Pinpoint the cell where the given text exists, returning its [X, Y] midpoint coordinate. 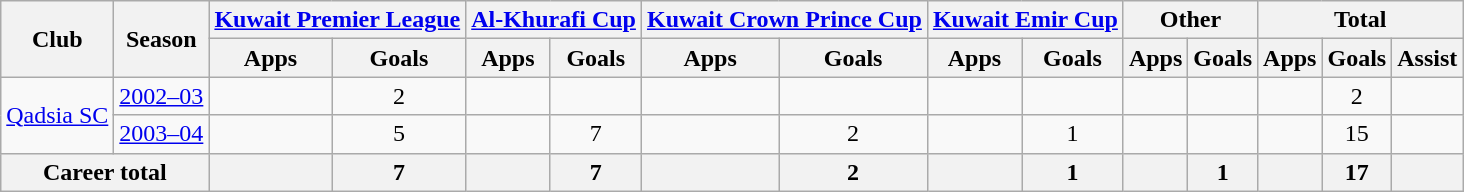
Qadsia SC [58, 115]
Al-Khurafi Cup [554, 20]
Assist [1428, 58]
17 [1357, 172]
Career total [105, 172]
Other [1190, 20]
Kuwait Premier League [338, 20]
Total [1360, 20]
2003–04 [162, 134]
15 [1357, 134]
5 [399, 134]
Season [162, 39]
Club [58, 39]
Kuwait Emir Cup [1025, 20]
Kuwait Crown Prince Cup [784, 20]
2002–03 [162, 96]
